Return (X, Y) of the center of cell containing provided text 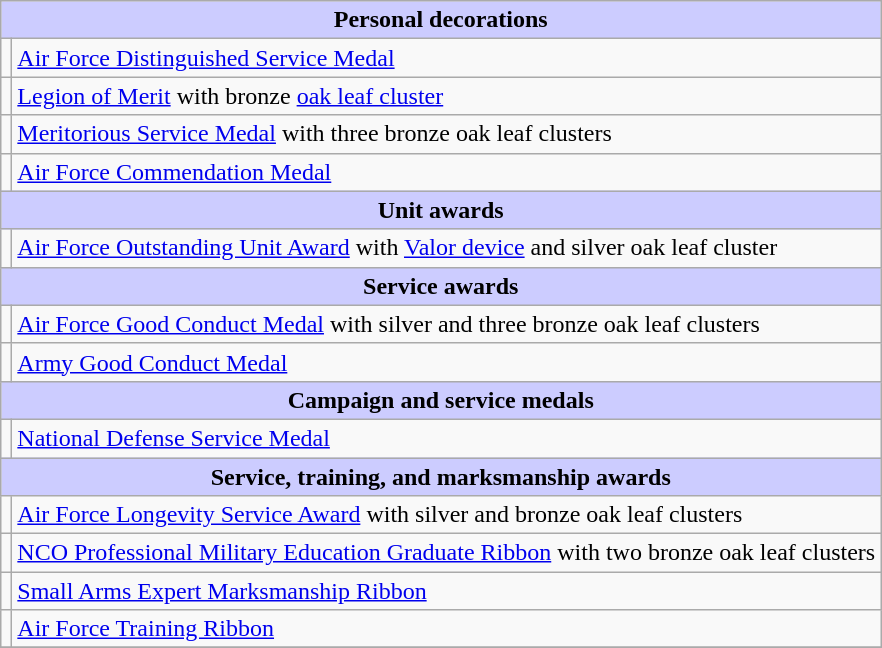
Air Force Outstanding Unit Award with Valor device and silver oak leaf cluster (446, 248)
Army Good Conduct Medal (446, 362)
Air Force Distinguished Service Medal (446, 58)
Campaign and service medals (441, 400)
Small Arms Expert Marksmanship Ribbon (446, 591)
Service, training, and marksmanship awards (441, 477)
National Defense Service Medal (446, 438)
Legion of Merit with bronze oak leaf cluster (446, 96)
Air Force Training Ribbon (446, 629)
NCO Professional Military Education Graduate Ribbon with two bronze oak leaf clusters (446, 553)
Personal decorations (441, 20)
Air Force Good Conduct Medal with silver and three bronze oak leaf clusters (446, 324)
Meritorious Service Medal with three bronze oak leaf clusters (446, 134)
Air Force Commendation Medal (446, 172)
Unit awards (441, 210)
Service awards (441, 286)
Air Force Longevity Service Award with silver and bronze oak leaf clusters (446, 515)
